Provide the (X, Y) coordinate of the cell's center where the given text is located.  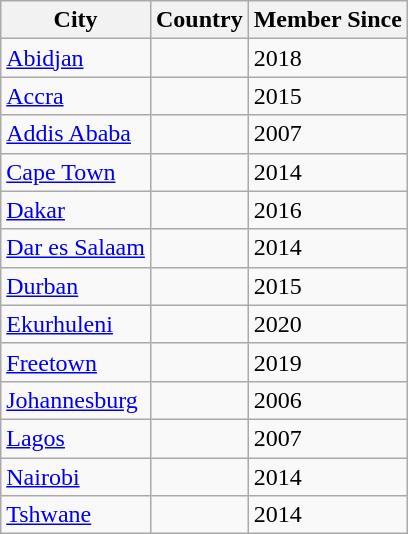
Tshwane (76, 515)
2019 (328, 362)
Abidjan (76, 58)
2020 (328, 324)
Accra (76, 96)
Freetown (76, 362)
Dar es Salaam (76, 248)
Ekurhuleni (76, 324)
Dakar (76, 210)
Nairobi (76, 477)
City (76, 20)
Lagos (76, 438)
Member Since (328, 20)
Addis Ababa (76, 134)
Durban (76, 286)
2006 (328, 400)
2018 (328, 58)
Country (199, 20)
Johannesburg (76, 400)
Cape Town (76, 172)
2016 (328, 210)
